Pinpoint the cell where the given text exists, returning its [X, Y] midpoint coordinate. 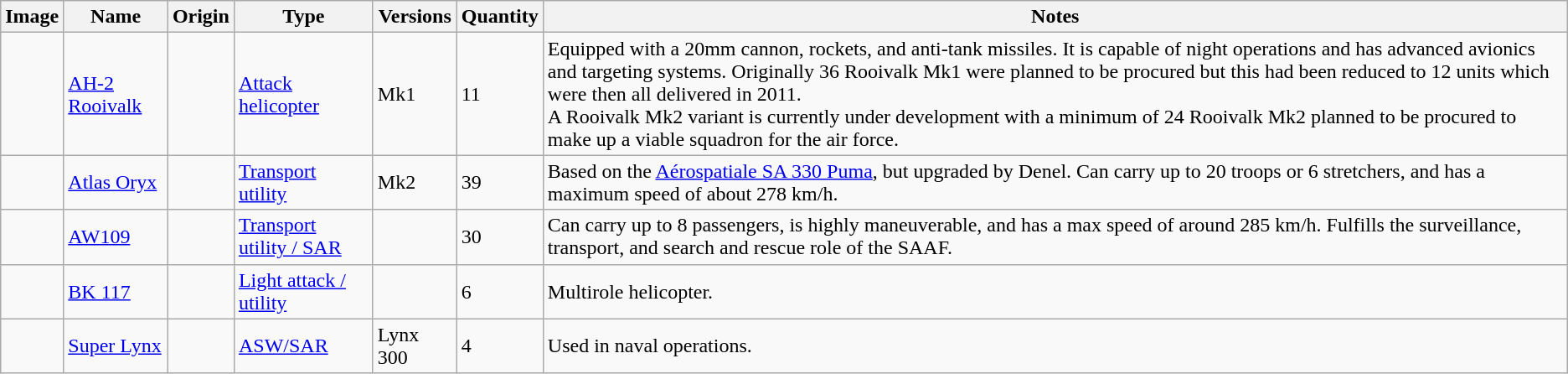
Lynx 300 [415, 345]
11 [499, 94]
39 [499, 183]
Type [303, 17]
Based on the Aérospatiale SA 330 Puma, but upgraded by Denel. Can carry up to 20 troops or 6 stretchers, and has a maximum speed of about 278 km/h. [1055, 183]
Atlas Oryx [116, 183]
Mk1 [415, 94]
AW109 [116, 236]
Notes [1055, 17]
Attack helicopter [303, 94]
Light attack / utility [303, 292]
Super Lynx [116, 345]
6 [499, 292]
4 [499, 345]
Multirole helicopter. [1055, 292]
Used in naval operations. [1055, 345]
Origin [201, 17]
AH-2 Rooivalk [116, 94]
Transport utility / SAR [303, 236]
30 [499, 236]
Image [32, 17]
Quantity [499, 17]
BK 117 [116, 292]
Transport utility [303, 183]
Mk2 [415, 183]
ASW/SAR [303, 345]
Name [116, 17]
Versions [415, 17]
